For the text-containing cell, return its midpoint in [x, y] coordinate format. 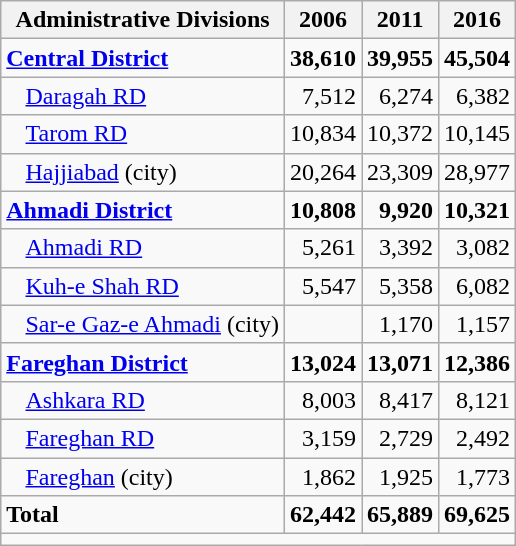
Kuh-e Shah RD [143, 286]
20,264 [322, 172]
Total [143, 515]
Ashkara RD [143, 400]
2,492 [478, 438]
8,417 [400, 400]
Fareghan RD [143, 438]
10,808 [322, 210]
39,955 [400, 58]
28,977 [478, 172]
Central District [143, 58]
2016 [478, 20]
9,920 [400, 210]
5,547 [322, 286]
1,773 [478, 477]
6,274 [400, 96]
Administrative Divisions [143, 20]
2011 [400, 20]
6,082 [478, 286]
10,372 [400, 134]
38,610 [322, 58]
8,121 [478, 400]
13,024 [322, 362]
3,082 [478, 248]
5,358 [400, 286]
10,834 [322, 134]
2,729 [400, 438]
3,159 [322, 438]
1,157 [478, 324]
Hajjiabad (city) [143, 172]
62,442 [322, 515]
1,170 [400, 324]
8,003 [322, 400]
1,862 [322, 477]
Sar-e Gaz-e Ahmadi (city) [143, 324]
3,392 [400, 248]
1,925 [400, 477]
Daragah RD [143, 96]
Tarom RD [143, 134]
6,382 [478, 96]
10,321 [478, 210]
23,309 [400, 172]
65,889 [400, 515]
Ahmadi RD [143, 248]
10,145 [478, 134]
Fareghan District [143, 362]
Ahmadi District [143, 210]
69,625 [478, 515]
5,261 [322, 248]
13,071 [400, 362]
Fareghan (city) [143, 477]
12,386 [478, 362]
2006 [322, 20]
45,504 [478, 58]
7,512 [322, 96]
